Return (X, Y) of the center of cell containing provided text 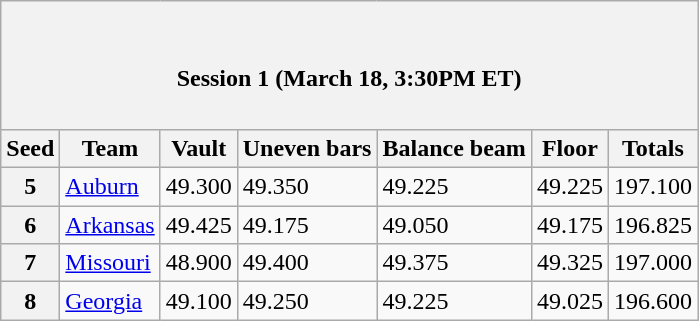
Vault (198, 149)
6 (30, 225)
49.250 (307, 301)
Georgia (110, 301)
Auburn (110, 187)
49.400 (307, 263)
197.100 (652, 187)
196.825 (652, 225)
49.325 (570, 263)
Balance beam (454, 149)
196.600 (652, 301)
49.425 (198, 225)
Seed (30, 149)
Session 1 (March 18, 3:30PM ET) (350, 66)
8 (30, 301)
48.900 (198, 263)
49.350 (307, 187)
7 (30, 263)
49.100 (198, 301)
Team (110, 149)
Floor (570, 149)
Arkansas (110, 225)
49.025 (570, 301)
Missouri (110, 263)
Uneven bars (307, 149)
5 (30, 187)
49.300 (198, 187)
49.050 (454, 225)
Totals (652, 149)
197.000 (652, 263)
49.375 (454, 263)
